Return the (X, Y) coordinate for the center point of the cell that contains the specified text.  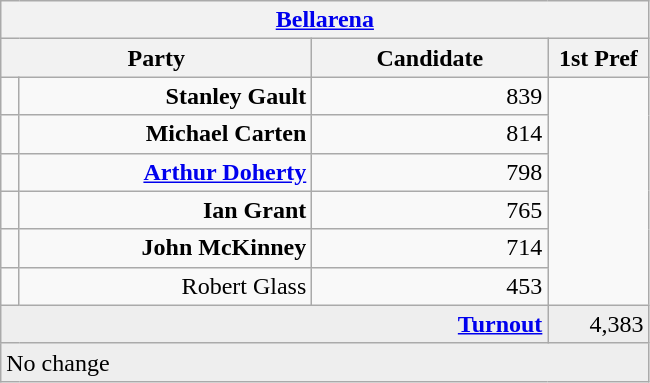
Arthur Doherty (166, 172)
Candidate (430, 58)
Turnout (274, 324)
Stanley Gault (166, 96)
Bellarena (325, 20)
Ian Grant (166, 210)
798 (430, 172)
4,383 (598, 324)
John McKinney (166, 248)
1st Pref (598, 58)
Michael Carten (166, 134)
714 (430, 248)
814 (430, 134)
No change (325, 362)
Party (156, 58)
Robert Glass (166, 286)
839 (430, 96)
765 (430, 210)
453 (430, 286)
